Provide the (x, y) coordinate of the cell's center where the given text is located.  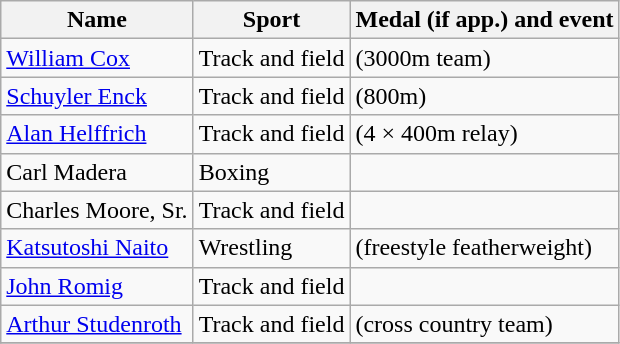
Arthur Studenroth (97, 324)
(4 × 400m relay) (484, 134)
Boxing (272, 172)
Wrestling (272, 248)
Alan Helffrich (97, 134)
Sport (272, 20)
William Cox (97, 58)
Katsutoshi Naito (97, 248)
Charles Moore, Sr. (97, 210)
Medal (if app.) and event (484, 20)
Name (97, 20)
(cross country team) (484, 324)
John Romig (97, 286)
(freestyle featherweight) (484, 248)
(3000m team) (484, 58)
(800m) (484, 96)
Carl Madera (97, 172)
Schuyler Enck (97, 96)
